Return (X, Y) of the center of cell containing provided text 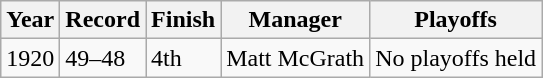
4th (184, 58)
Record (103, 20)
Manager (296, 20)
No playoffs held (456, 58)
Playoffs (456, 20)
1920 (30, 58)
49–48 (103, 58)
Matt McGrath (296, 58)
Finish (184, 20)
Year (30, 20)
